Detect which cell encompasses the target text, then output its (x, y) center coordinate. 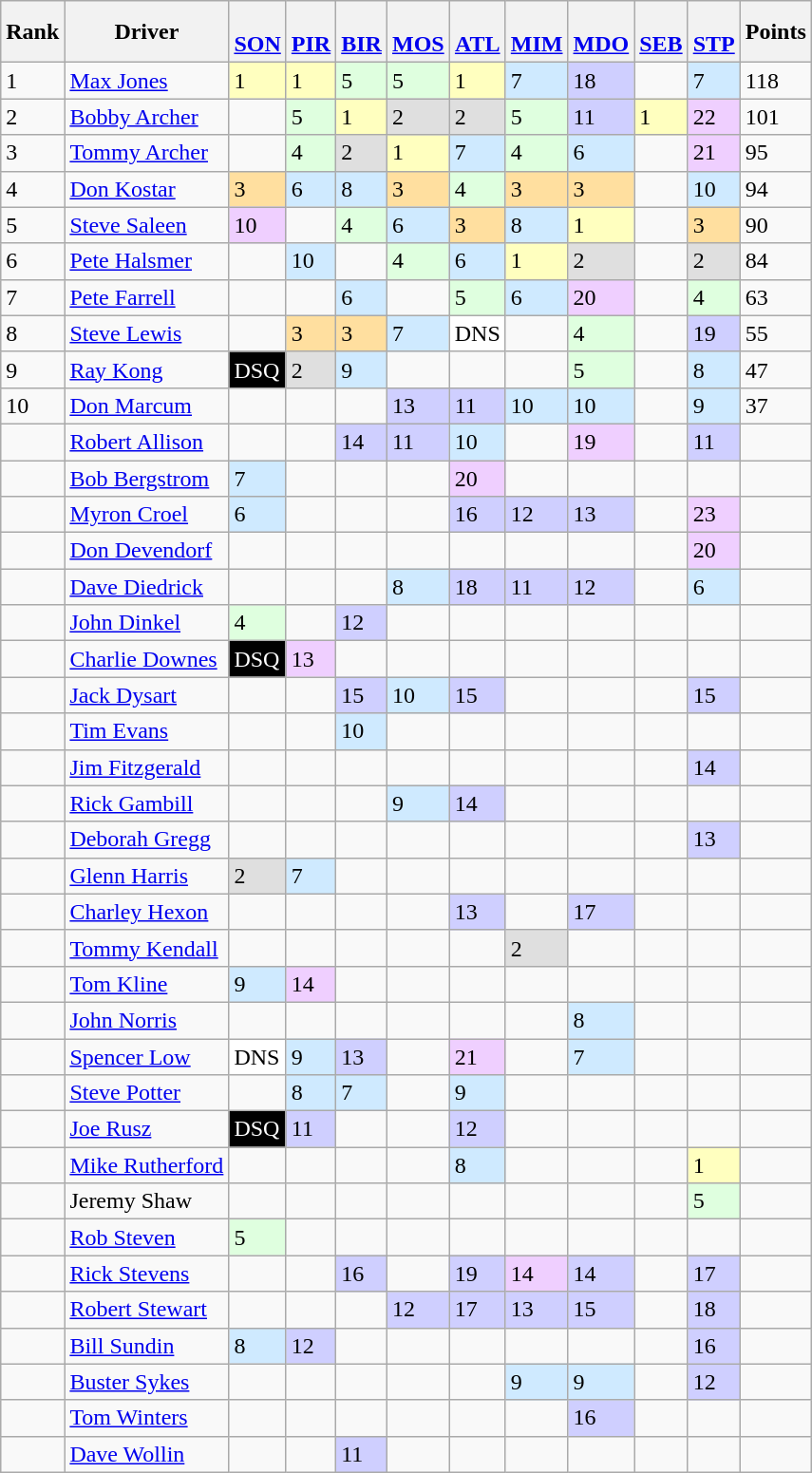
Bill Sundin (146, 1346)
MOS (418, 32)
Rank (32, 32)
Glenn Harris (146, 876)
94 (775, 189)
Mike Rutherford (146, 1165)
Dave Diedrick (146, 587)
Charley Hexon (146, 912)
118 (775, 81)
Pete Halsmer (146, 261)
47 (775, 369)
Myron Croel (146, 515)
Ray Kong (146, 369)
Deborah Gregg (146, 840)
23 (714, 515)
John Dinkel (146, 623)
Jeremy Shaw (146, 1201)
STP (714, 32)
Charlie Downes (146, 659)
Don Marcum (146, 406)
Joe Rusz (146, 1129)
95 (775, 153)
90 (775, 225)
Driver (146, 32)
Pete Farrell (146, 297)
37 (775, 406)
Max Jones (146, 81)
Points (775, 32)
Tom Winters (146, 1418)
Dave Wollin (146, 1454)
63 (775, 297)
22 (714, 117)
Jack Dysart (146, 695)
Spencer Low (146, 1057)
Tom Kline (146, 984)
SON (257, 32)
SEB (661, 32)
Don Devendorf (146, 551)
55 (775, 333)
PIR (311, 32)
BIR (362, 32)
Rob Steven (146, 1237)
Tommy Kendall (146, 948)
Steve Potter (146, 1093)
Bob Bergstrom (146, 478)
Tommy Archer (146, 153)
Rick Gambill (146, 803)
John Norris (146, 1020)
101 (775, 117)
Jim Fitzgerald (146, 767)
Buster Sykes (146, 1382)
Don Kostar (146, 189)
MDO (601, 32)
Steve Saleen (146, 225)
ATL (477, 32)
MIM (537, 32)
Robert Allison (146, 442)
Robert Stewart (146, 1310)
Rick Stevens (146, 1274)
Bobby Archer (146, 117)
Steve Lewis (146, 333)
84 (775, 261)
Tim Evans (146, 731)
